Extract the (x, y) coordinate from the center of the cell holding the provided text.  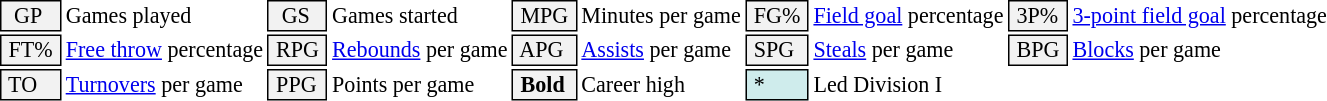
Games started (420, 16)
MPG (544, 16)
Career high (661, 85)
Led Division I (908, 85)
Rebounds per game (420, 50)
BPG (1038, 50)
APG (544, 50)
Games played (164, 16)
Steals per game (908, 50)
FG% (777, 16)
* (777, 85)
Assists per game (661, 50)
PPG (298, 85)
Free throw percentage (164, 50)
Turnovers per game (164, 85)
3P% (1038, 16)
GS (298, 16)
Minutes per game (661, 16)
Bold (544, 85)
TO (30, 85)
Points per game (420, 85)
GP (30, 16)
SPG (777, 50)
FT% (30, 50)
RPG (298, 50)
Field goal percentage (908, 16)
